Identify which cell holds the provided text, then report its [X, Y] central coordinate. 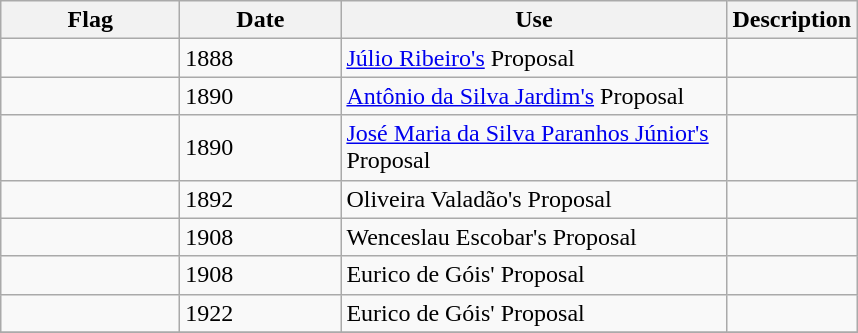
Júlio Ribeiro's Proposal [534, 58]
Date [260, 20]
Flag [90, 20]
Oliveira Valadão's Proposal [534, 199]
Description [792, 20]
Antônio da Silva Jardim's Proposal [534, 96]
José Maria da Silva Paranhos Júnior's Proposal [534, 148]
Use [534, 20]
Wenceslau Escobar's Proposal [534, 237]
1892 [260, 199]
1922 [260, 313]
1888 [260, 58]
